Find where the given text appears and provide that cell's center as [X, Y] coordinate. 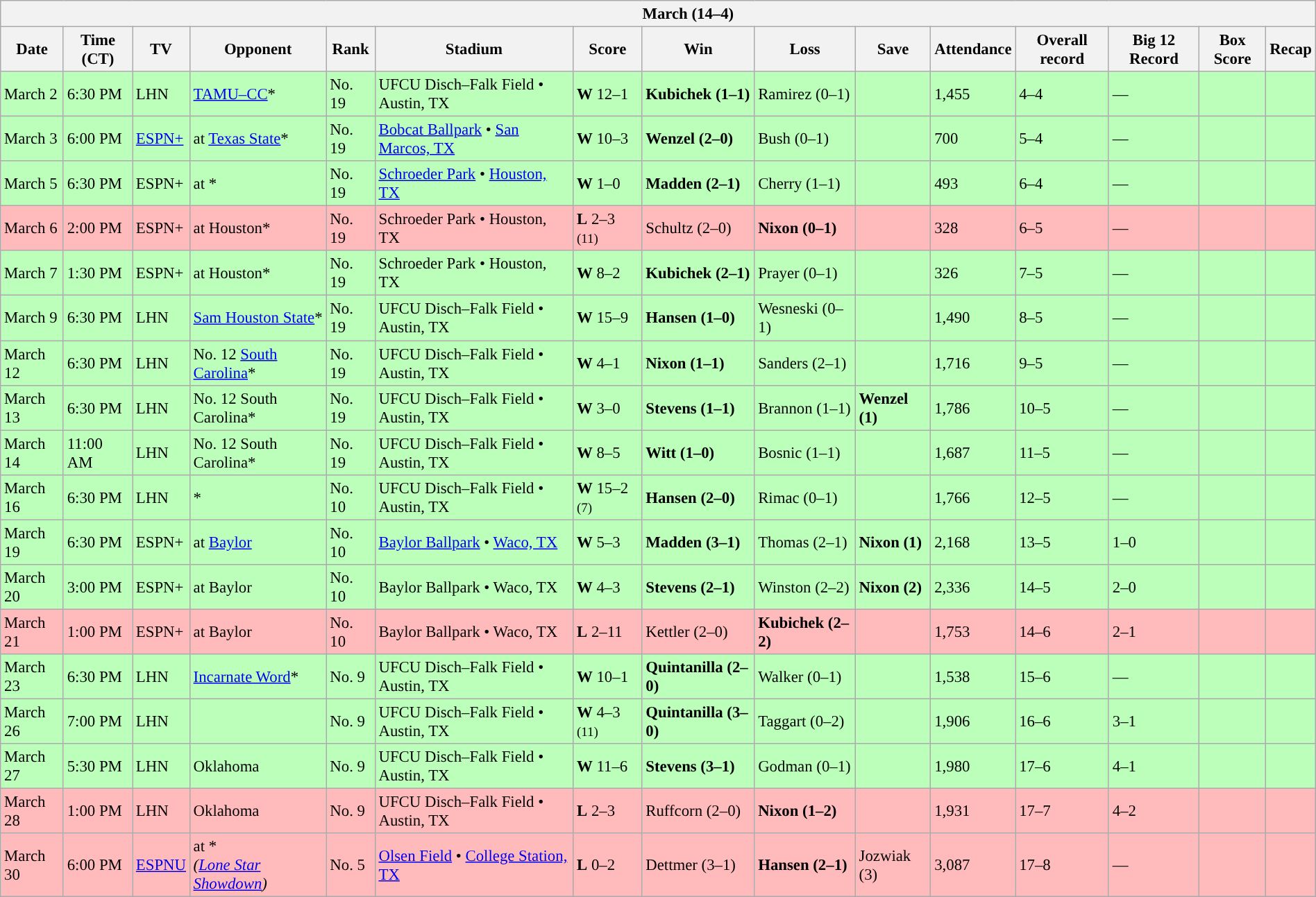
4–1 [1154, 766]
Time (CT) [97, 49]
Quintanilla (3–0) [698, 721]
1,490 [973, 318]
1,931 [973, 810]
Stadium [474, 49]
1:30 PM [97, 273]
March 14 [32, 452]
W 15–2 (7) [608, 497]
Nixon (0–1) [805, 229]
TAMU–CC* [258, 94]
ESPNU [161, 865]
March 2 [32, 94]
Winston (2–2) [805, 587]
March 6 [32, 229]
Wesneski (0–1) [805, 318]
15–6 [1062, 677]
10–5 [1062, 408]
TV [161, 49]
L 2–3 [608, 810]
at * [258, 183]
Bush (0–1) [805, 139]
2,168 [973, 543]
2,336 [973, 587]
1,687 [973, 452]
Schultz (2–0) [698, 229]
March 20 [32, 587]
Bobcat Ballpark • San Marcos, TX [474, 139]
Opponent [258, 49]
Kubichek (1–1) [698, 94]
March 13 [32, 408]
1,455 [973, 94]
1,766 [973, 497]
Box Score [1233, 49]
5:30 PM [97, 766]
Score [608, 49]
7–5 [1062, 273]
Kubichek (2–1) [698, 273]
4–4 [1062, 94]
Recap [1291, 49]
3:00 PM [97, 587]
March 26 [32, 721]
4–2 [1154, 810]
9–5 [1062, 362]
Nixon (1–1) [698, 362]
Save [893, 49]
Hansen (1–0) [698, 318]
Dettmer (3–1) [698, 865]
W 4–3 (11) [608, 721]
Godman (0–1) [805, 766]
17–8 [1062, 865]
March 3 [32, 139]
W 3–0 [608, 408]
W 5–3 [608, 543]
March 23 [32, 677]
* [258, 497]
March 5 [32, 183]
L 2–11 [608, 631]
3–1 [1154, 721]
L 0–2 [608, 865]
W 4–3 [608, 587]
Hansen (2–1) [805, 865]
Cherry (1–1) [805, 183]
Sam Houston State* [258, 318]
Stevens (2–1) [698, 587]
2–1 [1154, 631]
17–7 [1062, 810]
W 8–2 [608, 273]
5–4 [1062, 139]
at Texas State* [258, 139]
March 9 [32, 318]
Nixon (2) [893, 587]
W 1–0 [608, 183]
Brannon (1–1) [805, 408]
March 7 [32, 273]
8–5 [1062, 318]
W 12–1 [608, 94]
14–5 [1062, 587]
1,538 [973, 677]
700 [973, 139]
March 19 [32, 543]
March 28 [32, 810]
16–6 [1062, 721]
W 8–5 [608, 452]
6–4 [1062, 183]
Madden (2–1) [698, 183]
17–6 [1062, 766]
493 [973, 183]
Kettler (2–0) [698, 631]
Witt (1–0) [698, 452]
W 4–1 [608, 362]
L 2–3 (11) [608, 229]
Overall record [1062, 49]
11:00 AM [97, 452]
14–6 [1062, 631]
W 10–1 [608, 677]
W 10–3 [608, 139]
1,753 [973, 631]
1,980 [973, 766]
Prayer (0–1) [805, 273]
Ruffcorn (2–0) [698, 810]
Kubichek (2–2) [805, 631]
13–5 [1062, 543]
Wenzel (2–0) [698, 139]
March 27 [32, 766]
328 [973, 229]
Quintanilla (2–0) [698, 677]
Ramirez (0–1) [805, 94]
Hansen (2–0) [698, 497]
Jozwiak (3) [893, 865]
March (14–4) [658, 14]
No. 5 [351, 865]
Incarnate Word* [258, 677]
Nixon (1) [893, 543]
Sanders (2–1) [805, 362]
1–0 [1154, 543]
Stevens (3–1) [698, 766]
2:00 PM [97, 229]
Rank [351, 49]
March 16 [32, 497]
6–5 [1062, 229]
326 [973, 273]
W 11–6 [608, 766]
Rimac (0–1) [805, 497]
1,716 [973, 362]
1,906 [973, 721]
Date [32, 49]
Win [698, 49]
Wenzel (1) [893, 408]
Madden (3–1) [698, 543]
Thomas (2–1) [805, 543]
Stevens (1–1) [698, 408]
March 12 [32, 362]
7:00 PM [97, 721]
Olsen Field • College Station, TX [474, 865]
Taggart (0–2) [805, 721]
Attendance [973, 49]
2–0 [1154, 587]
W 15–9 [608, 318]
Big 12 Record [1154, 49]
March 30 [32, 865]
March 21 [32, 631]
3,087 [973, 865]
1,786 [973, 408]
Nixon (1–2) [805, 810]
11–5 [1062, 452]
Bosnic (1–1) [805, 452]
Loss [805, 49]
at *(Lone Star Showdown) [258, 865]
Walker (0–1) [805, 677]
12–5 [1062, 497]
